Identify which cell holds the provided text, then report its (x, y) central coordinate. 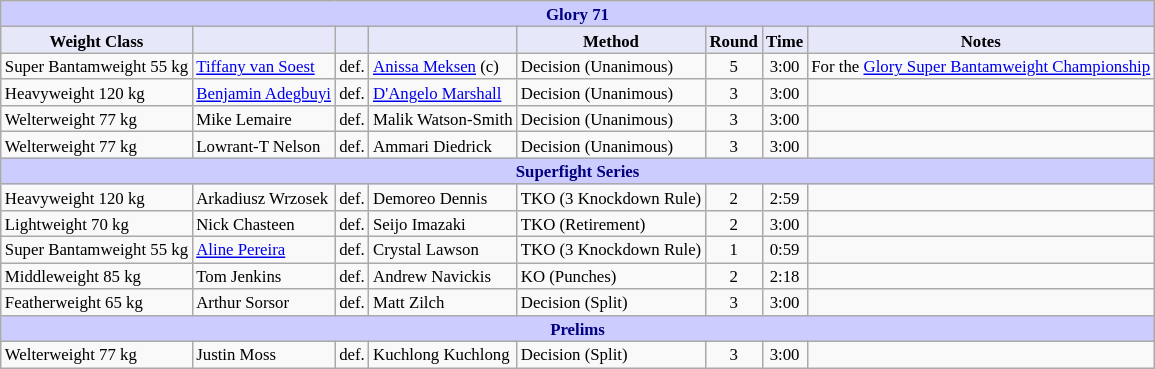
D'Angelo Marshall (443, 93)
2:59 (784, 197)
Demoreo Dennis (443, 197)
For the Glory Super Bantamweight Championship (980, 66)
5 (734, 66)
Anissa Meksen (c) (443, 66)
Round (734, 40)
Glory 71 (578, 14)
Prelims (578, 328)
Time (784, 40)
Arkadiusz Wrzosek (264, 197)
Malik Watson-Smith (443, 119)
Method (612, 40)
1 (734, 250)
Superfight Series (578, 171)
Benjamin Adegbuyi (264, 93)
0:59 (784, 250)
Tom Jenkins (264, 276)
Middleweight 85 kg (96, 276)
KO (Punches) (612, 276)
Seijo Imazaki (443, 224)
Ammari Diedrick (443, 145)
Tiffany van Soest (264, 66)
Justin Moss (264, 355)
TKO (Retirement) (612, 224)
Kuchlong Kuchlong (443, 355)
2:18 (784, 276)
Arthur Sorsor (264, 302)
Notes (980, 40)
Featherweight 65 kg (96, 302)
Aline Pereira (264, 250)
Lowrant-T Nelson (264, 145)
Matt Zilch (443, 302)
Lightweight 70 kg (96, 224)
Weight Class (96, 40)
Andrew Navickis (443, 276)
Nick Chasteen (264, 224)
Crystal Lawson (443, 250)
Mike Lemaire (264, 119)
